For the text-containing cell, return its midpoint in (X, Y) coordinate format. 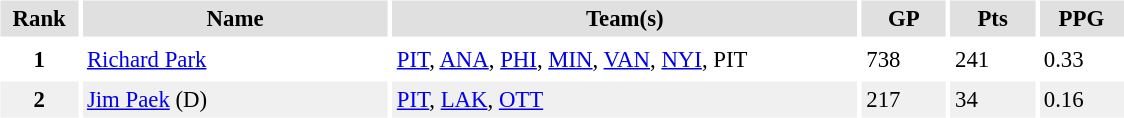
0.16 (1081, 100)
Name (234, 18)
Richard Park (234, 59)
217 (904, 100)
PIT, ANA, PHI, MIN, VAN, NYI, PIT (624, 59)
738 (904, 59)
Pts (993, 18)
PIT, LAK, OTT (624, 100)
1 (38, 59)
34 (993, 100)
Rank (38, 18)
Jim Paek (D) (234, 100)
GP (904, 18)
2 (38, 100)
Team(s) (624, 18)
0.33 (1081, 59)
241 (993, 59)
PPG (1081, 18)
